Extract the (x, y) coordinate from the center of the cell holding the provided text.  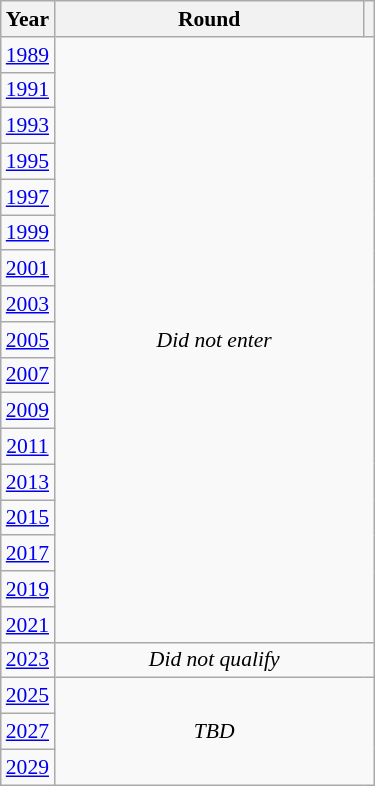
2019 (28, 589)
1993 (28, 126)
1995 (28, 162)
1999 (28, 233)
2023 (28, 660)
2025 (28, 696)
2009 (28, 411)
1991 (28, 90)
Did not qualify (214, 660)
2011 (28, 447)
TBD (214, 732)
2003 (28, 304)
2005 (28, 340)
2015 (28, 518)
2013 (28, 482)
2001 (28, 269)
Year (28, 19)
2027 (28, 732)
2007 (28, 375)
2021 (28, 625)
Round (209, 19)
1989 (28, 55)
1997 (28, 197)
Did not enter (214, 340)
2017 (28, 554)
2029 (28, 767)
